For the text-containing cell, return its midpoint in [X, Y] coordinate format. 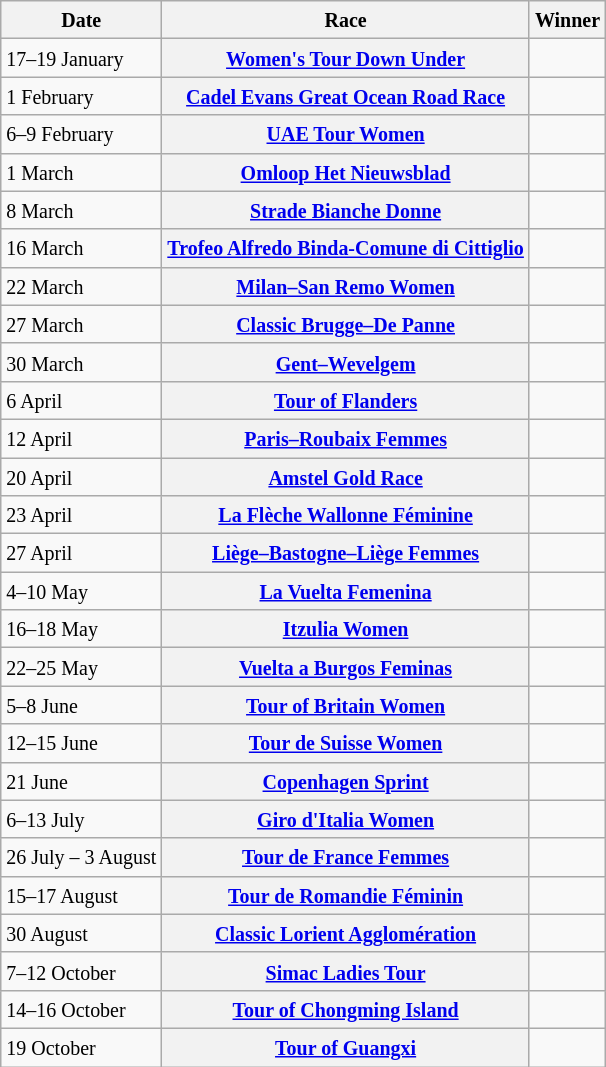
Itzulia Women [346, 629]
6–9 February [82, 134]
La Flèche Wallonne Féminine [346, 515]
Giro d'Italia Women [346, 819]
1 February [82, 96]
Classic Brugge–De Panne [346, 324]
4–10 May [82, 591]
8 March [82, 210]
Date [82, 20]
22–25 May [82, 667]
Milan–San Remo Women [346, 286]
15–17 August [82, 895]
Classic Lorient Agglomération [346, 933]
17–19 January [82, 58]
22 March [82, 286]
27 March [82, 324]
16–18 May [82, 629]
UAE Tour Women [346, 134]
Tour de Romandie Féminin [346, 895]
12 April [82, 438]
Women's Tour Down Under [346, 58]
12–15 June [82, 743]
Cadel Evans Great Ocean Road Race [346, 96]
Strade Bianche Donne [346, 210]
Tour of Chongming Island [346, 1009]
30 August [82, 933]
16 March [82, 248]
Tour of Britain Women [346, 705]
23 April [82, 515]
Copenhagen Sprint [346, 781]
21 June [82, 781]
Trofeo Alfredo Binda-Comune di Cittiglio [346, 248]
Winner [567, 20]
Amstel Gold Race [346, 477]
Tour de Suisse Women [346, 743]
14–16 October [82, 1009]
Gent–Wevelgem [346, 362]
Vuelta a Burgos Feminas [346, 667]
6–13 July [82, 819]
Simac Ladies Tour [346, 971]
Tour of Flanders [346, 400]
Tour de France Femmes [346, 857]
19 October [82, 1047]
La Vuelta Femenina [346, 591]
Omloop Het Nieuwsblad [346, 172]
1 March [82, 172]
Tour of Guangxi [346, 1047]
Paris–Roubaix Femmes [346, 438]
27 April [82, 553]
5–8 June [82, 705]
20 April [82, 477]
7–12 October [82, 971]
26 July – 3 August [82, 857]
Race [346, 20]
30 March [82, 362]
Liège–Bastogne–Liège Femmes [346, 553]
6 April [82, 400]
